Identify which cell holds the provided text, then report its [x, y] central coordinate. 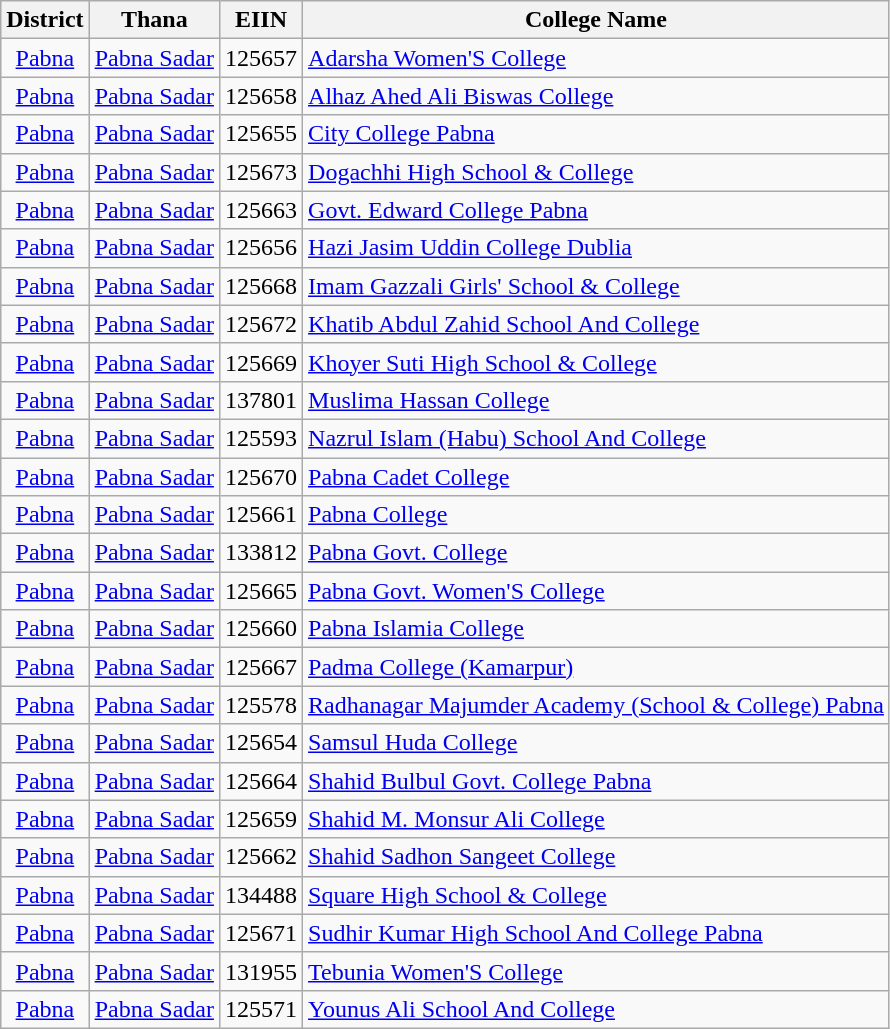
137801 [260, 400]
Hazi Jasim Uddin College Dublia [596, 248]
Pabna Govt. College [596, 553]
125571 [260, 1009]
City College Pabna [596, 134]
Padma College (Kamarpur) [596, 667]
125660 [260, 629]
Pabna Islamia College [596, 629]
Shahid Sadhon Sangeet College [596, 857]
134488 [260, 895]
EIIN [260, 20]
Alhaz Ahed Ali Biswas College [596, 96]
Khoyer Suti High School & College [596, 362]
Govt. Edward College Pabna [596, 210]
133812 [260, 553]
125578 [260, 705]
125662 [260, 857]
Sudhir Kumar High School And College Pabna [596, 933]
Radhanagar Majumder Academy (School & College) Pabna [596, 705]
125672 [260, 324]
Younus Ali School And College [596, 1009]
Dogachhi High School & College [596, 172]
Shahid M. Monsur Ali College [596, 819]
125656 [260, 248]
Pabna College [596, 515]
Square High School & College [596, 895]
Pabna Cadet College [596, 477]
Thana [154, 20]
Pabna Govt. Women'S College [596, 591]
125669 [260, 362]
125667 [260, 667]
Khatib Abdul Zahid School And College [596, 324]
125655 [260, 134]
125673 [260, 172]
Samsul Huda College [596, 743]
Muslima Hassan College [596, 400]
Adarsha Women'S College [596, 58]
125670 [260, 477]
125665 [260, 591]
College Name [596, 20]
125671 [260, 933]
Shahid Bulbul Govt. College Pabna [596, 781]
Imam Gazzali Girls' School & College [596, 286]
Nazrul Islam (Habu) School And College [596, 438]
125661 [260, 515]
125664 [260, 781]
131955 [260, 971]
125658 [260, 96]
125668 [260, 286]
125657 [260, 58]
125654 [260, 743]
125663 [260, 210]
125593 [260, 438]
Tebunia Women'S College [596, 971]
District [45, 20]
125659 [260, 819]
